Provide the (x, y) coordinate of the cell's center where the given text is located.  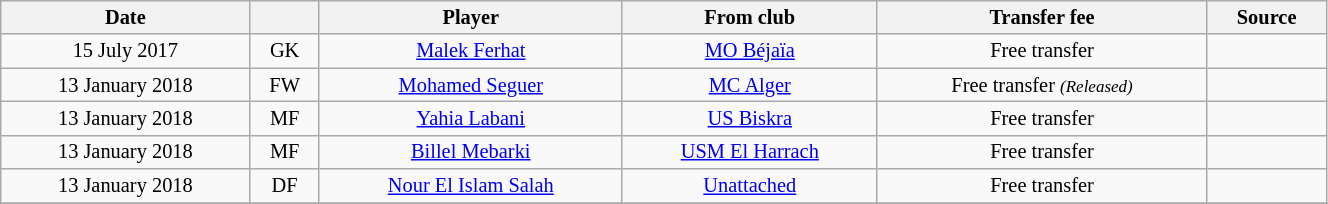
DF (284, 186)
Date (126, 17)
USM El Harrach (750, 152)
GK (284, 51)
MO Béjaïa (750, 51)
FW (284, 85)
Billel Mebarki (470, 152)
Mohamed Seguer (470, 85)
Unattached (750, 186)
US Biskra (750, 118)
Nour El Islam Salah (470, 186)
Malek Ferhat (470, 51)
Free transfer (Released) (1042, 85)
From club (750, 17)
MC Alger (750, 85)
Yahia Labani (470, 118)
Transfer fee (1042, 17)
Player (470, 17)
Source (1267, 17)
15 July 2017 (126, 51)
